Find where the given text appears and provide that cell's center as [x, y] coordinate. 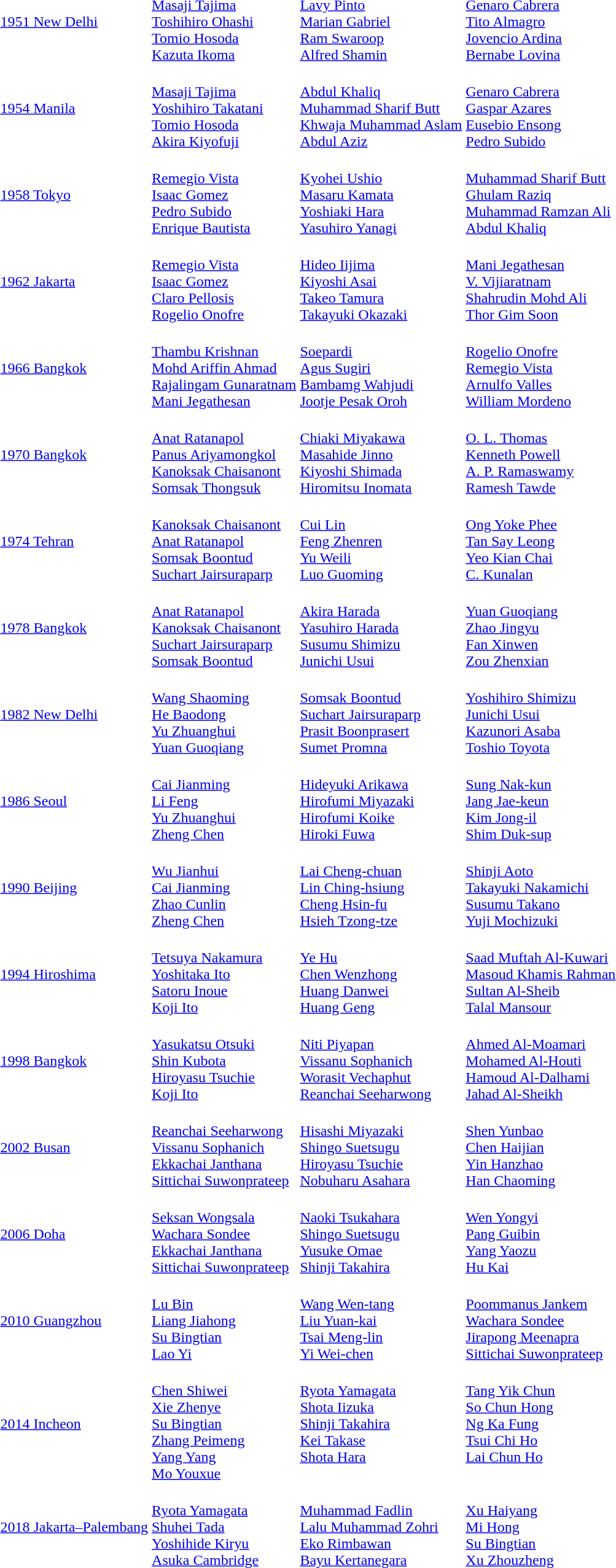
Lu BinLiang JiahongSu BingtianLao Yi [224, 1320]
Wu JianhuiCai JianmingZhao CunlinZheng Chen [224, 887]
Wang ShaomingHe BaodongYu ZhuanghuiYuan Guoqiang [224, 714]
Hideo IijimaKiyoshi AsaiTakeo TamuraTakayuki Okazaki [381, 281]
Cui LinFeng ZhenrenYu WeiliLuo Guoming [381, 541]
Masaji TajimaYoshihiro TakataniTomio HosodaAkira Kiyofuji [224, 108]
Remegio VistaIsaac GomezClaro PellosisRogelio Onofre [224, 281]
Ye HuChen WenzhongHuang DanweiHuang Geng [381, 974]
Abdul KhaliqMuhammad Sharif ButtKhwaja Muhammad AslamAbdul Aziz [381, 108]
Akira HaradaYasuhiro HaradaSusumu ShimizuJunichi Usui [381, 628]
Naoki TsukaharaShingo SuetsuguYusuke OmaeShinji Takahira [381, 1234]
Cai JianmingLi FengYu ZhuanghuiZheng Chen [224, 801]
Chiaki MiyakawaMasahide JinnoKiyoshi ShimadaHiromitsu Inomata [381, 454]
Reanchai SeeharwongVissanu SophanichEkkachai JanthanaSittichai Suwonprateep [224, 1147]
Anat RatanapolKanoksak ChaisanontSuchart JairsuraparpSomsak Boontud [224, 628]
Seksan WongsalaWachara SondeeEkkachai JanthanaSittichai Suwonprateep [224, 1234]
Yasukatsu OtsukiShin KubotaHiroyasu TsuchieKoji Ito [224, 1061]
Lai Cheng-chuanLin Ching-hsiungCheng Hsin-fuHsieh Tzong-tze [381, 887]
Kanoksak ChaisanontAnat RatanapolSomsak BoontudSuchart Jairsuraparp [224, 541]
Hisashi MiyazakiShingo SuetsuguHiroyasu TsuchieNobuharu Asahara [381, 1147]
Anat RatanapolPanus AriyamongkolKanoksak ChaisanontSomsak Thongsuk [224, 454]
SoepardiAgus SugiriBambamg WahjudiJootje Pesak Oroh [381, 368]
Tetsuya NakamuraYoshitaka ItoSatoru InoueKoji Ito [224, 974]
Niti PiyapanVissanu SophanichWorasit VechaphutReanchai Seeharwong [381, 1061]
Wang Wen-tangLiu Yuan-kaiTsai Meng-linYi Wei-chen [381, 1320]
Chen ShiweiXie ZhenyeSu BingtianZhang PeimengYang YangMo Youxue [224, 1424]
Ryota YamagataShota IizukaShinji TakahiraKei TakaseShota Hara [381, 1424]
Thambu KrishnanMohd Ariffin AhmadRajalingam GunaratnamMani Jegathesan [224, 368]
Remegio VistaIsaac GomezPedro SubidoEnrique Bautista [224, 195]
Somsak BoontudSuchart JairsuraparpPrasit BoonprasertSumet Promna [381, 714]
Kyohei UshioMasaru KamataYoshiaki HaraYasuhiro Yanagi [381, 195]
Hideyuki ArikawaHirofumi MiyazakiHirofumi KoikeHiroki Fuwa [381, 801]
